Determine the (X, Y) coordinate at the center of the cell enclosing the given text.  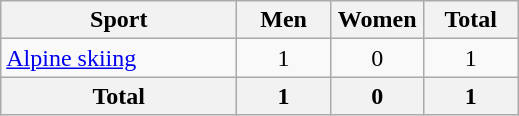
Sport (119, 20)
Alpine skiing (119, 58)
Women (377, 20)
Men (284, 20)
